Extract the [X, Y] coordinate from the center of the cell holding the provided text.  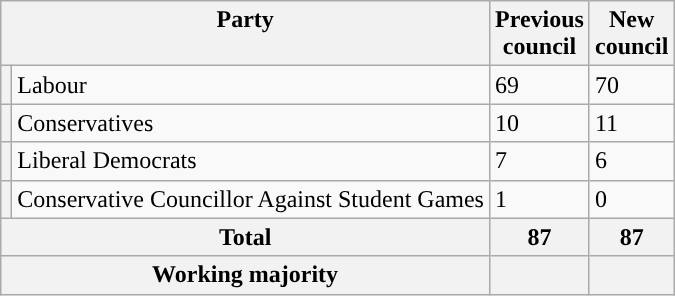
Liberal Democrats [251, 161]
6 [631, 161]
70 [631, 85]
11 [631, 123]
Working majority [246, 275]
Total [246, 237]
0 [631, 199]
New council [631, 34]
1 [539, 199]
10 [539, 123]
7 [539, 161]
Labour [251, 85]
69 [539, 85]
Conservative Councillor Against Student Games [251, 199]
Party [246, 34]
Previous council [539, 34]
Conservatives [251, 123]
